Pinpoint the cell where the given text exists, returning its [x, y] midpoint coordinate. 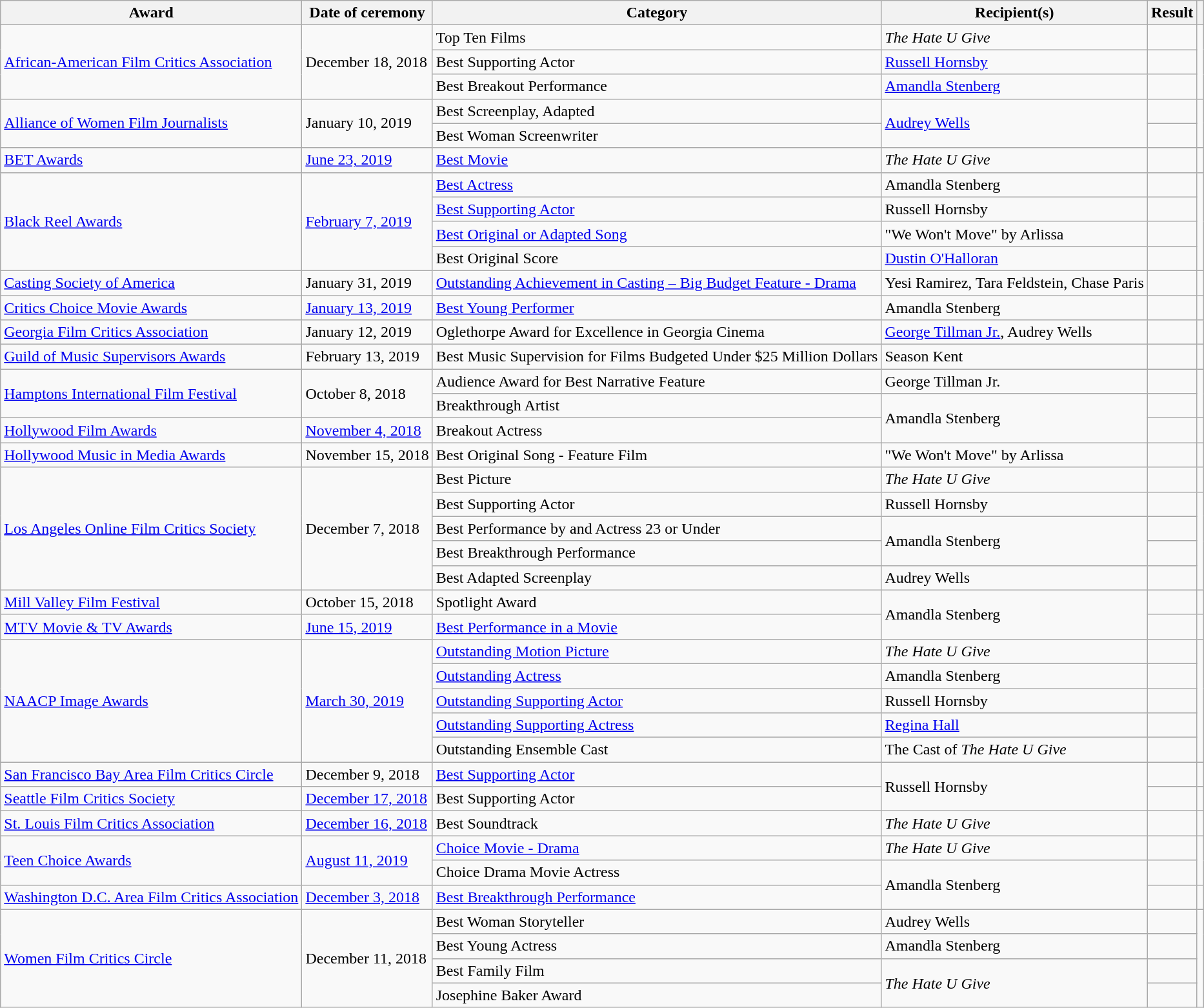
Alliance of Women Film Journalists [151, 123]
Best Original Song - Feature Film [657, 455]
Mill Valley Film Festival [151, 602]
African-American Film Critics Association [151, 62]
Hollywood Music in Media Awards [151, 455]
Best Original Score [657, 258]
Teen Choice Awards [151, 860]
June 15, 2019 [367, 627]
Outstanding Supporting Actress [657, 725]
San Francisco Bay Area Film Critics Circle [151, 774]
Outstanding Ensemble Cast [657, 750]
December 9, 2018 [367, 774]
Best Woman Screenwriter [657, 136]
August 11, 2019 [367, 860]
Best Performance by and Actress 23 or Under [657, 529]
Top Ten Films [657, 37]
Guild of Music Supervisors Awards [151, 357]
Best Young Performer [657, 308]
George Tillman Jr. [1014, 381]
January 12, 2019 [367, 332]
Best Breakout Performance [657, 86]
Washington D.C. Area Film Critics Association [151, 897]
Best Performance in a Movie [657, 627]
Women Film Critics Circle [151, 958]
November 4, 2018 [367, 430]
Outstanding Motion Picture [657, 651]
Josephine Baker Award [657, 995]
Best Music Supervision for Films Budgeted Under $25 Million Dollars [657, 357]
Best Screenplay, Adapted [657, 111]
Result [1172, 13]
January 10, 2019 [367, 123]
St. Louis Film Critics Association [151, 823]
June 23, 2019 [367, 160]
Choice Drama Movie Actress [657, 872]
Best Woman Storyteller [657, 922]
Best Movie [657, 160]
Outstanding Supporting Actor [657, 700]
January 13, 2019 [367, 308]
Breakout Actress [657, 430]
Date of ceremony [367, 13]
Yesi Ramirez, Tara Feldstein, Chase Paris [1014, 283]
Georgia Film Critics Association [151, 332]
Category [657, 13]
Audience Award for Best Narrative Feature [657, 381]
Hamptons International Film Festival [151, 394]
October 8, 2018 [367, 394]
March 30, 2019 [367, 700]
Casting Society of America [151, 283]
February 13, 2019 [367, 357]
Best Adapted Screenplay [657, 578]
Regina Hall [1014, 725]
Critics Choice Movie Awards [151, 308]
December 11, 2018 [367, 958]
Seattle Film Critics Society [151, 799]
Spotlight Award [657, 602]
December 3, 2018 [367, 897]
December 16, 2018 [367, 823]
Best Actress [657, 185]
Dustin O'Halloran [1014, 258]
Black Reel Awards [151, 221]
Outstanding Achievement in Casting – Big Budget Feature - Drama [657, 283]
November 15, 2018 [367, 455]
Hollywood Film Awards [151, 430]
Season Kent [1014, 357]
Award [151, 13]
Best Young Actress [657, 946]
February 7, 2019 [367, 221]
Oglethorpe Award for Excellence in Georgia Cinema [657, 332]
December 7, 2018 [367, 529]
Best Soundtrack [657, 823]
George Tillman Jr., Audrey Wells [1014, 332]
Best Family Film [657, 971]
Breakthrough Artist [657, 406]
NAACP Image Awards [151, 700]
December 17, 2018 [367, 799]
The Cast of The Hate U Give [1014, 750]
Best Picture [657, 479]
MTV Movie & TV Awards [151, 627]
Los Angeles Online Film Critics Society [151, 529]
December 18, 2018 [367, 62]
Best Original or Adapted Song [657, 234]
Choice Movie - Drama [657, 848]
October 15, 2018 [367, 602]
BET Awards [151, 160]
January 31, 2019 [367, 283]
Outstanding Actress [657, 676]
Recipient(s) [1014, 13]
